Output the (X, Y) coordinate of the center of the cell containing the given text.  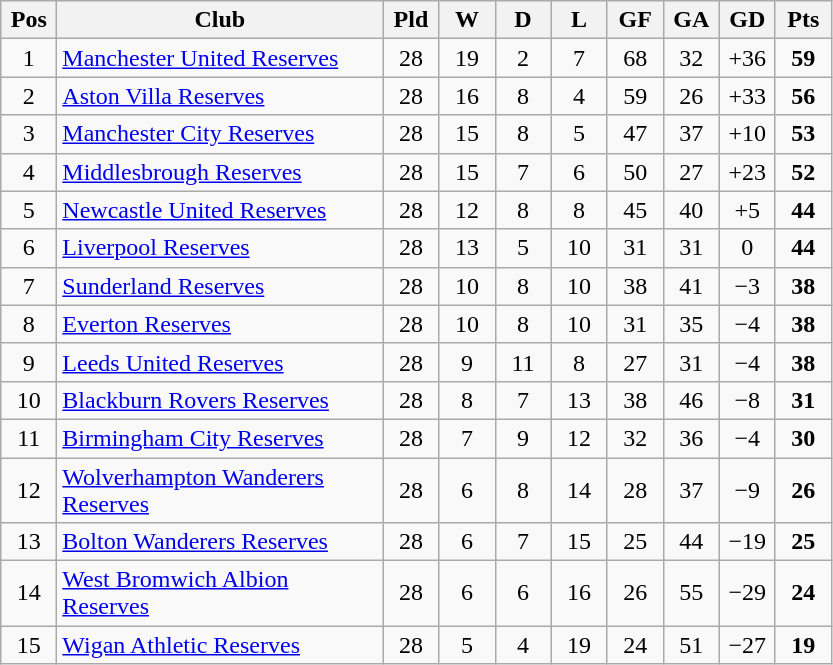
1 (29, 58)
30 (803, 438)
Newcastle United Reserves (220, 210)
L (579, 20)
Aston Villa Reserves (220, 96)
W (467, 20)
35 (691, 324)
Birmingham City Reserves (220, 438)
Manchester United Reserves (220, 58)
50 (635, 172)
55 (691, 594)
52 (803, 172)
Pts (803, 20)
56 (803, 96)
Wolverhampton Wanderers Reserves (220, 490)
+10 (747, 134)
3 (29, 134)
0 (747, 248)
46 (691, 400)
Club (220, 20)
45 (635, 210)
Pld (411, 20)
GA (691, 20)
47 (635, 134)
−8 (747, 400)
+5 (747, 210)
51 (691, 645)
53 (803, 134)
GF (635, 20)
−27 (747, 645)
Blackburn Rovers Reserves (220, 400)
−29 (747, 594)
−3 (747, 286)
−19 (747, 542)
+23 (747, 172)
Leeds United Reserves (220, 362)
+33 (747, 96)
−9 (747, 490)
Manchester City Reserves (220, 134)
41 (691, 286)
36 (691, 438)
40 (691, 210)
Pos (29, 20)
Middlesbrough Reserves (220, 172)
D (523, 20)
Everton Reserves (220, 324)
Sunderland Reserves (220, 286)
West Bromwich Albion Reserves (220, 594)
+36 (747, 58)
Wigan Athletic Reserves (220, 645)
Bolton Wanderers Reserves (220, 542)
Liverpool Reserves (220, 248)
GD (747, 20)
68 (635, 58)
